Output the (x, y) coordinate of the center of the cell containing the given text.  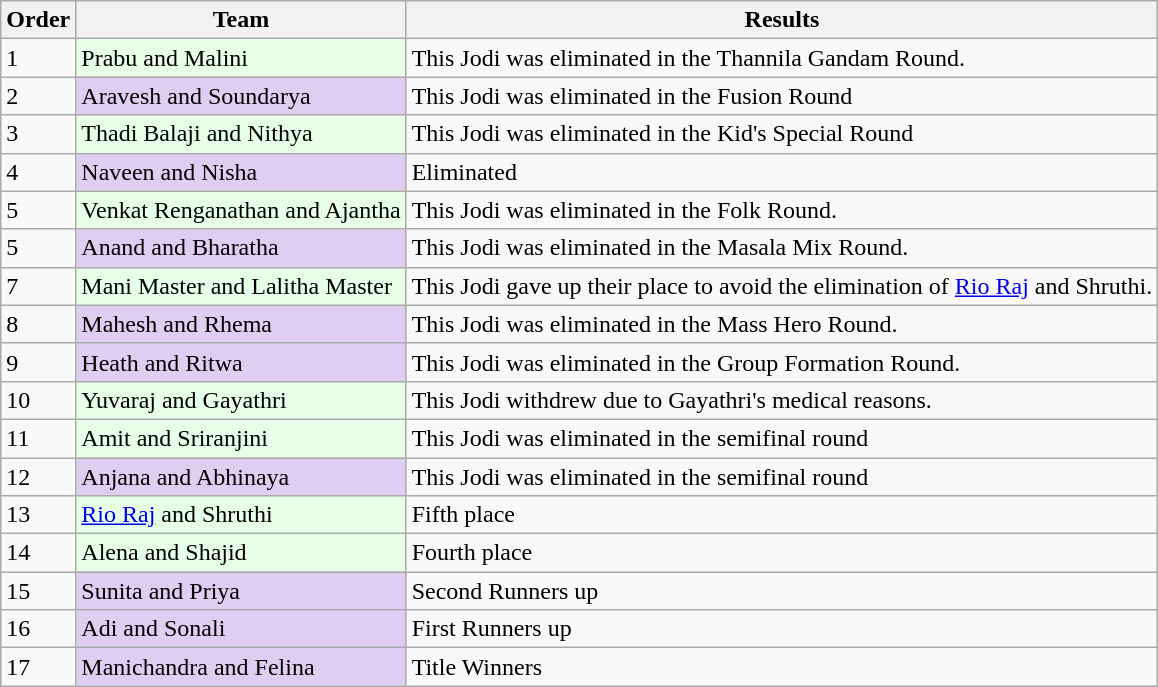
Prabu and Malini (241, 58)
Fourth place (782, 553)
Alena and Shajid (241, 553)
4 (38, 172)
This Jodi withdrew due to Gayathri's medical reasons. (782, 400)
9 (38, 362)
Fifth place (782, 515)
16 (38, 629)
Naveen and Nisha (241, 172)
11 (38, 438)
Results (782, 20)
Venkat Renganathan and Ajantha (241, 210)
2 (38, 96)
Heath and Ritwa (241, 362)
This Jodi was eliminated in the Thannila Gandam Round. (782, 58)
14 (38, 553)
10 (38, 400)
This Jodi was eliminated in the Kid's Special Round (782, 134)
Order (38, 20)
First Runners up (782, 629)
This Jodi gave up their place to avoid the elimination of Rio Raj and Shruthi. (782, 286)
Manichandra and Felina (241, 667)
This Jodi was eliminated in the Masala Mix Round. (782, 248)
1 (38, 58)
Amit and Sriranjini (241, 438)
Eliminated (782, 172)
7 (38, 286)
Title Winners (782, 667)
This Jodi was eliminated in the Folk Round. (782, 210)
Rio Raj and Shruthi (241, 515)
Anjana and Abhinaya (241, 477)
3 (38, 134)
Yuvaraj and Gayathri (241, 400)
This Jodi was eliminated in the Group Formation Round. (782, 362)
Anand and Bharatha (241, 248)
13 (38, 515)
This Jodi was eliminated in the Fusion Round (782, 96)
Sunita and Priya (241, 591)
17 (38, 667)
Mahesh and Rhema (241, 324)
12 (38, 477)
Second Runners up (782, 591)
Thadi Balaji and Nithya (241, 134)
Team (241, 20)
8 (38, 324)
Adi and Sonali (241, 629)
15 (38, 591)
Mani Master and Lalitha Master (241, 286)
Aravesh and Soundarya (241, 96)
This Jodi was eliminated in the Mass Hero Round. (782, 324)
